Search for the cell housing the specified text and yield its (x, y) center coordinate. 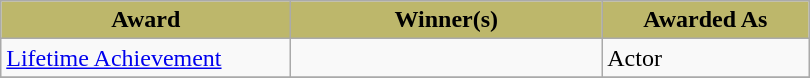
Lifetime Achievement (146, 58)
Awarded As (706, 20)
Winner(s) (446, 20)
Award (146, 20)
Actor (706, 58)
